Scan for the cell matching the given text and deliver its (X, Y) coordinate at center. 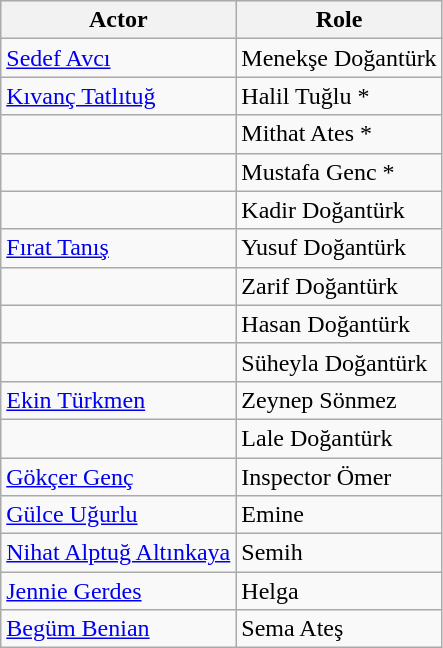
Halil Tuğlu * (339, 96)
Kıvanç Tatlıtuğ (118, 96)
Semih (339, 553)
Ekin Türkmen (118, 400)
Lale Doğantürk (339, 438)
Mithat Ates * (339, 134)
Menekşe Doğantürk (339, 58)
Sema Ateş (339, 629)
Zeynep Sönmez (339, 400)
Fırat Tanış (118, 248)
Emine (339, 515)
Inspector Ömer (339, 477)
Jennie Gerdes (118, 591)
Sedef Avcı (118, 58)
Gökçer Genç (118, 477)
Zarif Doğantürk (339, 286)
Role (339, 20)
Süheyla Doğantürk (339, 362)
Helga (339, 591)
Hasan Doğantürk (339, 324)
Begüm Benian (118, 629)
Actor (118, 20)
Kadir Doğantürk (339, 210)
Yusuf Doğantürk (339, 248)
Mustafa Genc * (339, 172)
Nihat Alptuğ Altınkaya (118, 553)
Gülce Uğurlu (118, 515)
